Locate the cell with the specified text and output its (X, Y) center coordinate. 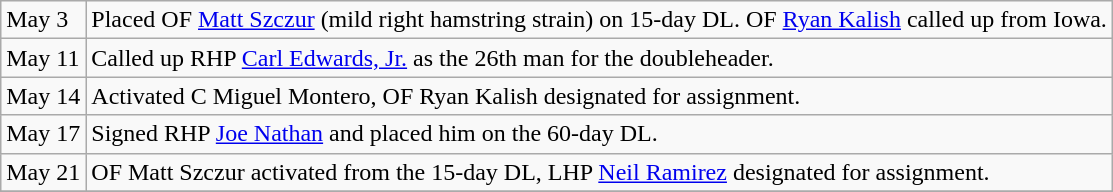
Placed OF Matt Szczur (mild right hamstring strain) on 15-day DL. OF Ryan Kalish called up from Iowa. (600, 20)
May 11 (44, 58)
May 14 (44, 96)
Called up RHP Carl Edwards, Jr. as the 26th man for the doubleheader. (600, 58)
OF Matt Szczur activated from the 15-day DL, LHP Neil Ramirez designated for assignment. (600, 172)
Activated C Miguel Montero, OF Ryan Kalish designated for assignment. (600, 96)
May 3 (44, 20)
May 17 (44, 134)
May 21 (44, 172)
Signed RHP Joe Nathan and placed him on the 60-day DL. (600, 134)
